Extract the (X, Y) coordinate from the center of the cell holding the provided text.  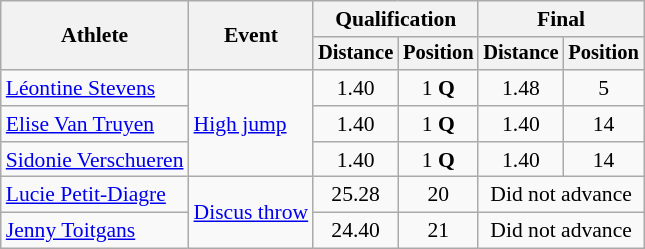
5 (603, 88)
Sidonie Verschueren (95, 160)
Elise Van Truyen (95, 124)
24.40 (356, 231)
20 (438, 195)
Lucie Petit-Diagre (95, 195)
1.48 (520, 88)
High jump (252, 124)
Jenny Toitgans (95, 231)
Final (560, 19)
Discus throw (252, 212)
Event (252, 36)
Léontine Stevens (95, 88)
21 (438, 231)
25.28 (356, 195)
Qualification (396, 19)
Athlete (95, 36)
